From the cell containing the given text, extract its center point as [x, y] coordinate. 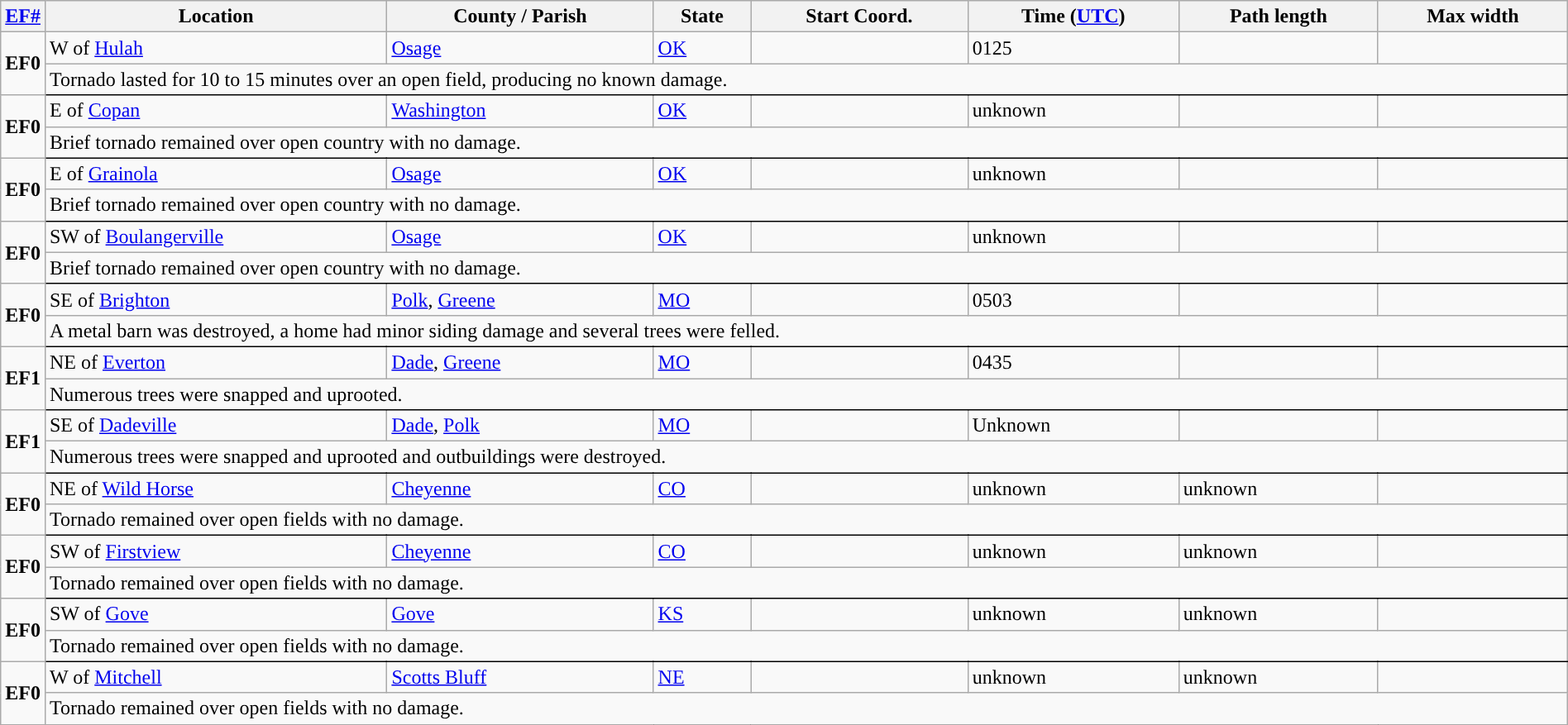
SW of Firstview [215, 551]
Max width [1472, 17]
Numerous trees were snapped and uprooted and outbuildings were destroyed. [806, 457]
NE of Everton [215, 362]
0503 [1073, 299]
SE of Dadeville [215, 426]
E of Grainola [215, 174]
SW of Gove [215, 614]
State [702, 17]
E of Copan [215, 111]
Numerous trees were snapped and uprooted. [806, 394]
Unknown [1073, 426]
W of Hulah [215, 48]
Dade, Greene [520, 362]
NE of Wild Horse [215, 489]
Location [215, 17]
Start Coord. [859, 17]
SW of Boulangerville [215, 236]
Path length [1279, 17]
Dade, Polk [520, 426]
Scotts Bluff [520, 677]
Polk, Greene [520, 299]
EF# [23, 17]
0435 [1073, 362]
W of Mitchell [215, 677]
KS [702, 614]
0125 [1073, 48]
SE of Brighton [215, 299]
County / Parish [520, 17]
Tornado lasted for 10 to 15 minutes over an open field, producing no known damage. [806, 79]
A metal barn was destroyed, a home had minor siding damage and several trees were felled. [806, 331]
NE [702, 677]
Gove [520, 614]
Washington [520, 111]
Time (UTC) [1073, 17]
